Pinpoint the cell where the given text exists, returning its [x, y] midpoint coordinate. 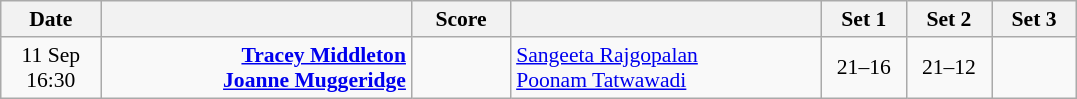
Set 3 [1034, 19]
Sangeeta Rajgopalan Poonam Tatwawadi [666, 68]
Set 1 [864, 19]
21–16 [864, 68]
Set 2 [948, 19]
Tracey Middleton Joanne Muggeridge [256, 68]
Score [461, 19]
Date [51, 19]
11 Sep16:30 [51, 68]
21–12 [948, 68]
